Find where the given text appears and provide that cell's center as [X, Y] coordinate. 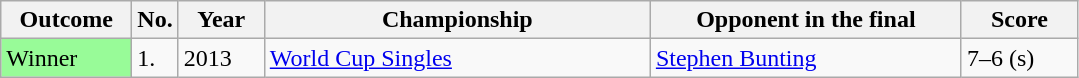
Winner [66, 58]
Outcome [66, 20]
Score [1019, 20]
Championship [457, 20]
Opponent in the final [806, 20]
Stephen Bunting [806, 58]
No. [155, 20]
Year [221, 20]
7–6 (s) [1019, 58]
2013 [221, 58]
World Cup Singles [457, 58]
1. [155, 58]
